Return the [X, Y] coordinate for the center point of the cell that contains the specified text.  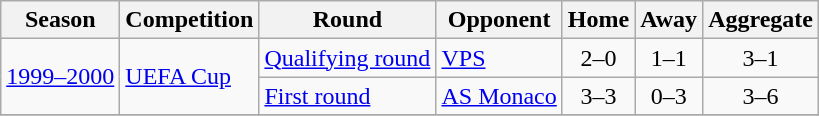
3–3 [598, 96]
Qualifying round [348, 58]
3–1 [761, 58]
AS Monaco [499, 96]
3–6 [761, 96]
First round [348, 96]
2–0 [598, 58]
0–3 [669, 96]
Opponent [499, 20]
UEFA Cup [190, 77]
Round [348, 20]
Competition [190, 20]
VPS [499, 58]
1–1 [669, 58]
Aggregate [761, 20]
1999–2000 [60, 77]
Away [669, 20]
Season [60, 20]
Home [598, 20]
